From the cell containing the given text, extract its center point as (X, Y) coordinate. 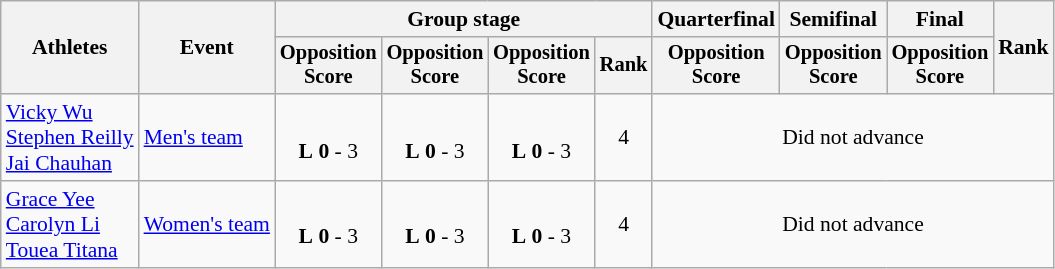
Final (940, 19)
Vicky WuStephen ReillyJai Chauhan (70, 138)
Athletes (70, 48)
Men's team (207, 138)
Event (207, 48)
Group stage (464, 19)
Quarterfinal (716, 19)
Semifinal (834, 19)
Women's team (207, 224)
Grace YeeCarolyn LiTouea Titana (70, 224)
